Extract the (x, y) coordinate from the center of the cell holding the provided text.  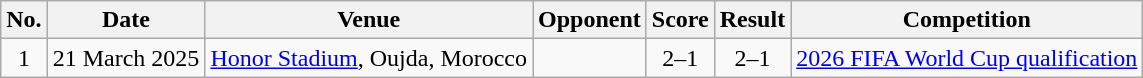
Competition (967, 20)
Result (752, 20)
Opponent (590, 20)
Score (680, 20)
Honor Stadium, Oujda, Morocco (369, 58)
No. (24, 20)
2026 FIFA World Cup qualification (967, 58)
21 March 2025 (126, 58)
Date (126, 20)
1 (24, 58)
Venue (369, 20)
